Return [x, y] of the center of cell containing provided text 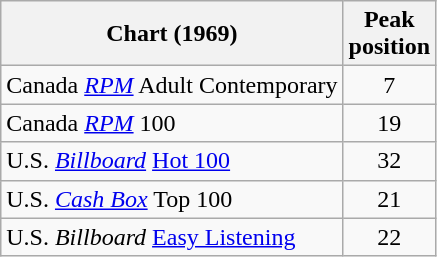
U.S. Cash Box Top 100 [172, 199]
22 [389, 237]
21 [389, 199]
U.S. Billboard Hot 100 [172, 161]
U.S. Billboard Easy Listening [172, 237]
Canada RPM Adult Contemporary [172, 85]
32 [389, 161]
Chart (1969) [172, 34]
Peakposition [389, 34]
Canada RPM 100 [172, 123]
7 [389, 85]
19 [389, 123]
